Scan for the cell matching the given text and deliver its [x, y] coordinate at center. 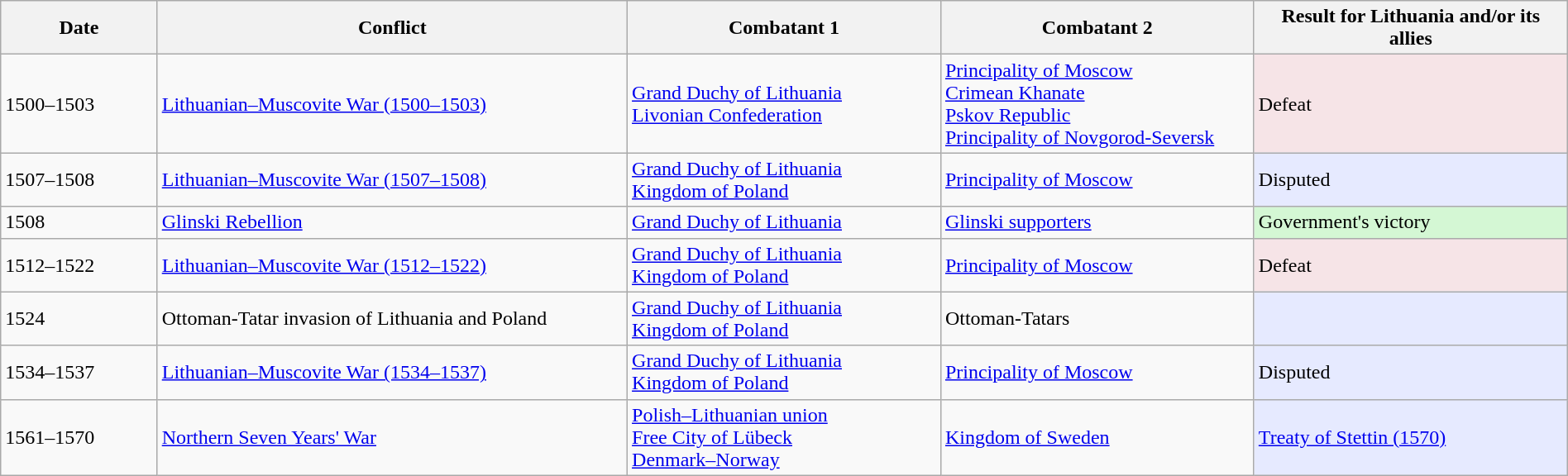
Combatant 1 [784, 28]
Combatant 2 [1097, 28]
Principality of Moscow Crimean Khanate Pskov RepublicPrincipality of Novgorod-Seversk [1097, 104]
Glinski supporters [1097, 222]
Glinski Rebellion [392, 222]
Result for Lithuania and/or its allies [1411, 28]
Kingdom of Sweden [1097, 437]
1500–1503 [79, 104]
1561–1570 [79, 437]
1524 [79, 319]
Lithuanian–Muscovite War (1507–1508) [392, 180]
Lithuanian–Muscovite War (1500–1503) [392, 104]
Polish–Lithuanian union Free City of Lübeck Denmark–Norway [784, 437]
Ottoman-Tatar invasion of Lithuania and Poland [392, 319]
Government's victory [1411, 222]
Date [79, 28]
Lithuanian–Muscovite War (1534–1537) [392, 372]
Treaty of Stettin (1570) [1411, 437]
1507–1508 [79, 180]
Northern Seven Years' War [392, 437]
Conflict [392, 28]
1512–1522 [79, 264]
Lithuanian–Muscovite War (1512–1522) [392, 264]
Ottoman-Tatars [1097, 319]
1508 [79, 222]
Grand Duchy of Lithuania [784, 222]
Grand Duchy of Lithuania Livonian Confederation [784, 104]
1534–1537 [79, 372]
